Pinpoint the cell where the given text exists, returning its [x, y] midpoint coordinate. 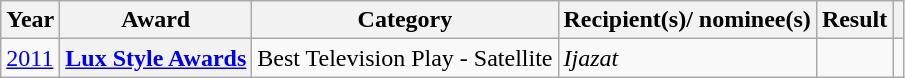
Award [156, 20]
Ijazat [687, 58]
Lux Style Awards [156, 58]
Year [30, 20]
Result [854, 20]
Best Television Play - Satellite [405, 58]
2011 [30, 58]
Recipient(s)/ nominee(s) [687, 20]
Category [405, 20]
